Scan for the cell matching the given text and deliver its (X, Y) coordinate at center. 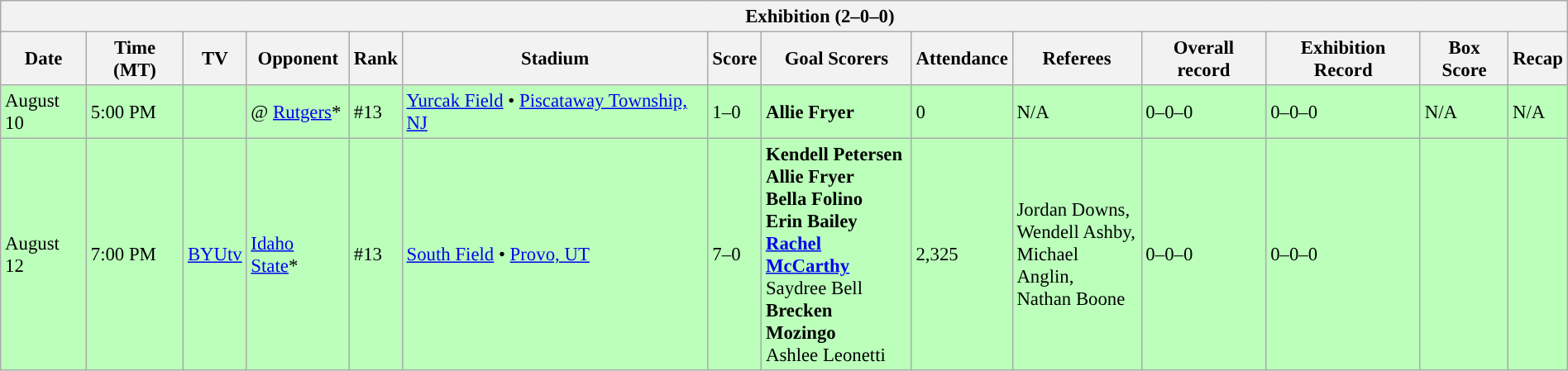
Time (MT) (134, 58)
Box Score (1464, 58)
Overall record (1204, 58)
Yurcak Field • Piscataway Township, NJ (555, 112)
0 (962, 112)
Rank (375, 58)
Referees (1077, 58)
7:00 PM (134, 254)
Stadium (555, 58)
Exhibition (2–0–0) (784, 17)
Recap (1538, 58)
Goal Scorers (837, 58)
Exhibition Record (1343, 58)
5:00 PM (134, 112)
TV (215, 58)
1–0 (734, 112)
Idaho State* (298, 254)
Allie Fryer (837, 112)
2,325 (962, 254)
BYUtv (215, 254)
@ Rutgers* (298, 112)
Date (44, 58)
7–0 (734, 254)
Score (734, 58)
South Field • Provo, UT (555, 254)
Attendance (962, 58)
Opponent (298, 58)
August 12 (44, 254)
Jordan Downs, Wendell Ashby, Michael Anglin, Nathan Boone (1077, 254)
August 10 (44, 112)
Kendell Petersen Allie Fryer Bella Folino Erin Bailey Rachel McCarthy Saydree Bell Brecken Mozingo Ashlee Leonetti (837, 254)
